Pinpoint the cell where the given text exists, returning its [X, Y] midpoint coordinate. 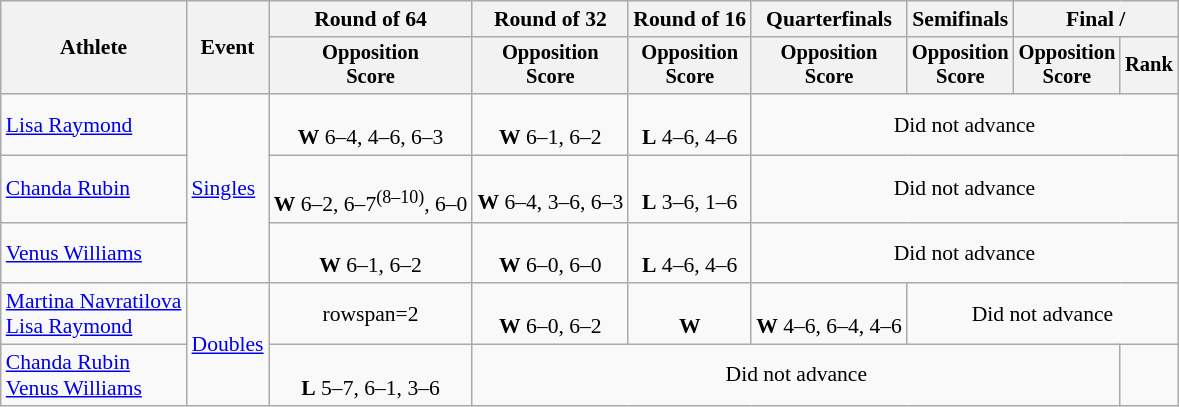
Quarterfinals [829, 19]
Rank [1149, 66]
L 5–7, 6–1, 3–6 [371, 376]
Event [228, 48]
W 4–6, 6–4, 4–6 [829, 314]
Chanda Rubin [94, 190]
Martina NavratilovaLisa Raymond [94, 314]
W 6–4, 3–6, 6–3 [550, 190]
L 3–6, 1–6 [690, 190]
Singles [228, 188]
Lisa Raymond [94, 124]
W [690, 314]
W 6–0, 6–2 [550, 314]
W 6–0, 6–0 [550, 252]
Venus Williams [94, 252]
Athlete [94, 48]
W 6–2, 6–7(8–10), 6–0 [371, 190]
W 6–4, 4–6, 6–3 [371, 124]
Semifinals [960, 19]
Final / [1096, 19]
Chanda RubinVenus Williams [94, 376]
Doubles [228, 345]
Round of 64 [371, 19]
Round of 16 [690, 19]
Round of 32 [550, 19]
rowspan=2 [371, 314]
